For the text-containing cell, return its midpoint in [x, y] coordinate format. 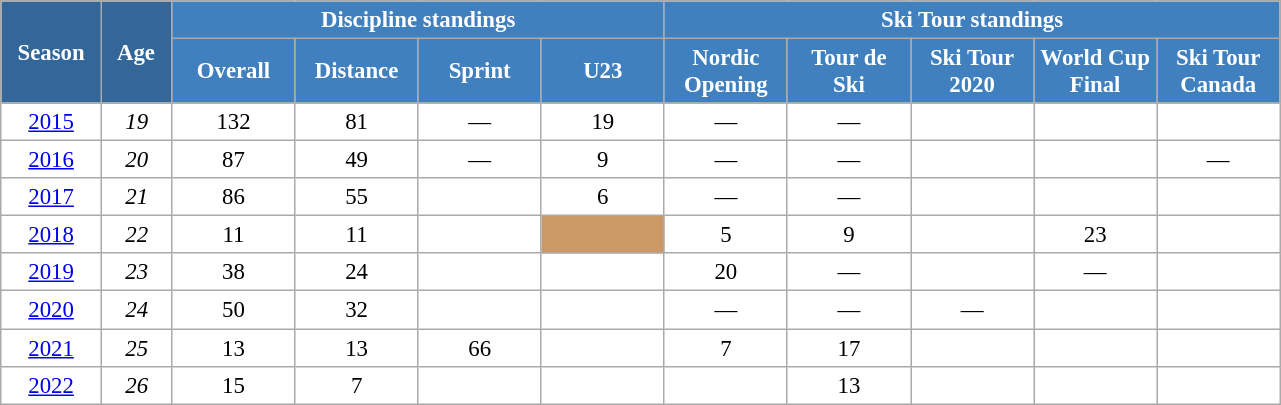
32 [356, 310]
25 [136, 348]
132 [234, 122]
World CupFinal [1096, 72]
2022 [52, 385]
Age [136, 52]
Distance [356, 72]
Overall [234, 72]
86 [234, 197]
2018 [52, 235]
2017 [52, 197]
2021 [52, 348]
50 [234, 310]
Discipline standings [418, 20]
17 [848, 348]
55 [356, 197]
38 [234, 273]
Tour deSki [848, 72]
22 [136, 235]
26 [136, 385]
2015 [52, 122]
21 [136, 197]
15 [234, 385]
2019 [52, 273]
NordicOpening [726, 72]
U23 [602, 72]
2016 [52, 160]
2020 [52, 310]
87 [234, 160]
Ski Tour standings [972, 20]
81 [356, 122]
66 [480, 348]
Ski Tour2020 [972, 72]
Season [52, 52]
49 [356, 160]
6 [602, 197]
Ski TourCanada [1218, 72]
Sprint [480, 72]
5 [726, 235]
